Search for the cell housing the specified text and yield its [x, y] center coordinate. 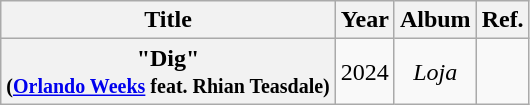
"Dig"(Orlando Weeks feat. Rhian Teasdale) [168, 72]
Title [168, 20]
Year [364, 20]
Ref. [502, 20]
Album [435, 20]
2024 [364, 72]
Loja [435, 72]
